For the text-containing cell, return its midpoint in (X, Y) coordinate format. 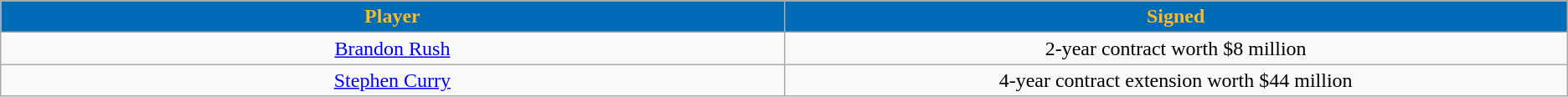
2-year contract worth $8 million (1176, 48)
Brandon Rush (392, 48)
4-year contract extension worth $44 million (1176, 80)
Signed (1176, 17)
Stephen Curry (392, 80)
Player (392, 17)
